Search for the cell housing the specified text and yield its [x, y] center coordinate. 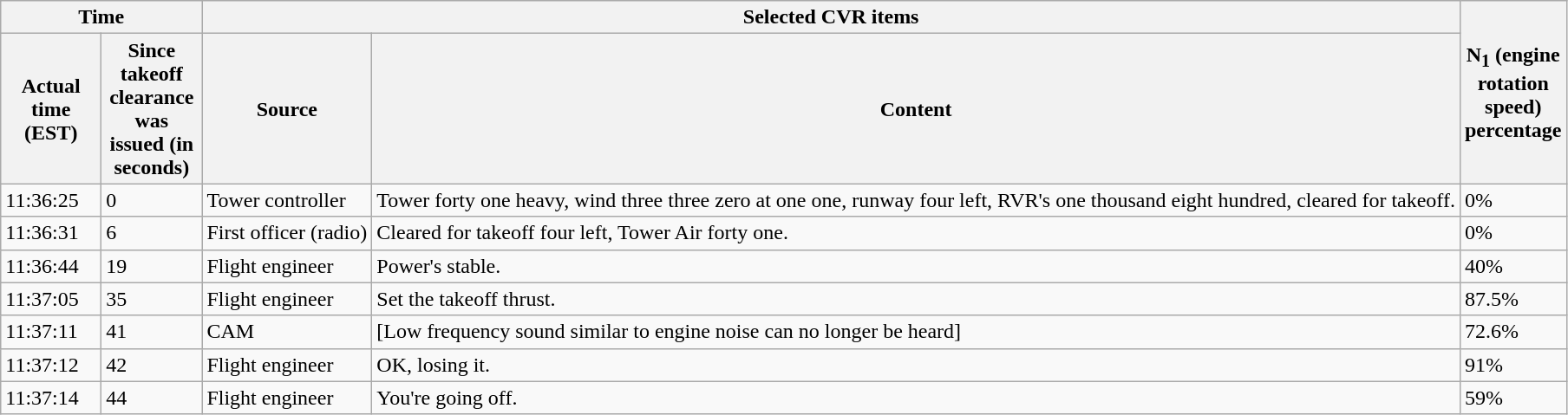
42 [152, 365]
87.5% [1512, 299]
Time [101, 17]
[Low frequency sound similar to engine noise can no longer be heard] [916, 332]
Set the takeoff thrust. [916, 299]
35 [152, 299]
Selected CVR items [831, 17]
Power's stable. [916, 266]
Actual time (EST) [51, 109]
Cleared for takeoff four left, Tower Air forty one. [916, 233]
59% [1512, 398]
41 [152, 332]
72.6% [1512, 332]
44 [152, 398]
Since takeoff clearance was issued (in seconds) [152, 109]
OK, losing it. [916, 365]
Tower controller [287, 200]
Content [916, 109]
91% [1512, 365]
19 [152, 266]
Source [287, 109]
Tower forty one heavy, wind three three zero at one one, runway four left, RVR's one thousand eight hundred, cleared for takeoff. [916, 200]
11:37:05 [51, 299]
6 [152, 233]
40% [1512, 266]
CAM [287, 332]
11:37:12 [51, 365]
11:37:11 [51, 332]
N1 (engine rotation speed) percentage [1512, 92]
11:36:25 [51, 200]
11:36:44 [51, 266]
11:36:31 [51, 233]
You're going off. [916, 398]
11:37:14 [51, 398]
0 [152, 200]
First officer (radio) [287, 233]
